Search for the cell housing the specified text and yield its [x, y] center coordinate. 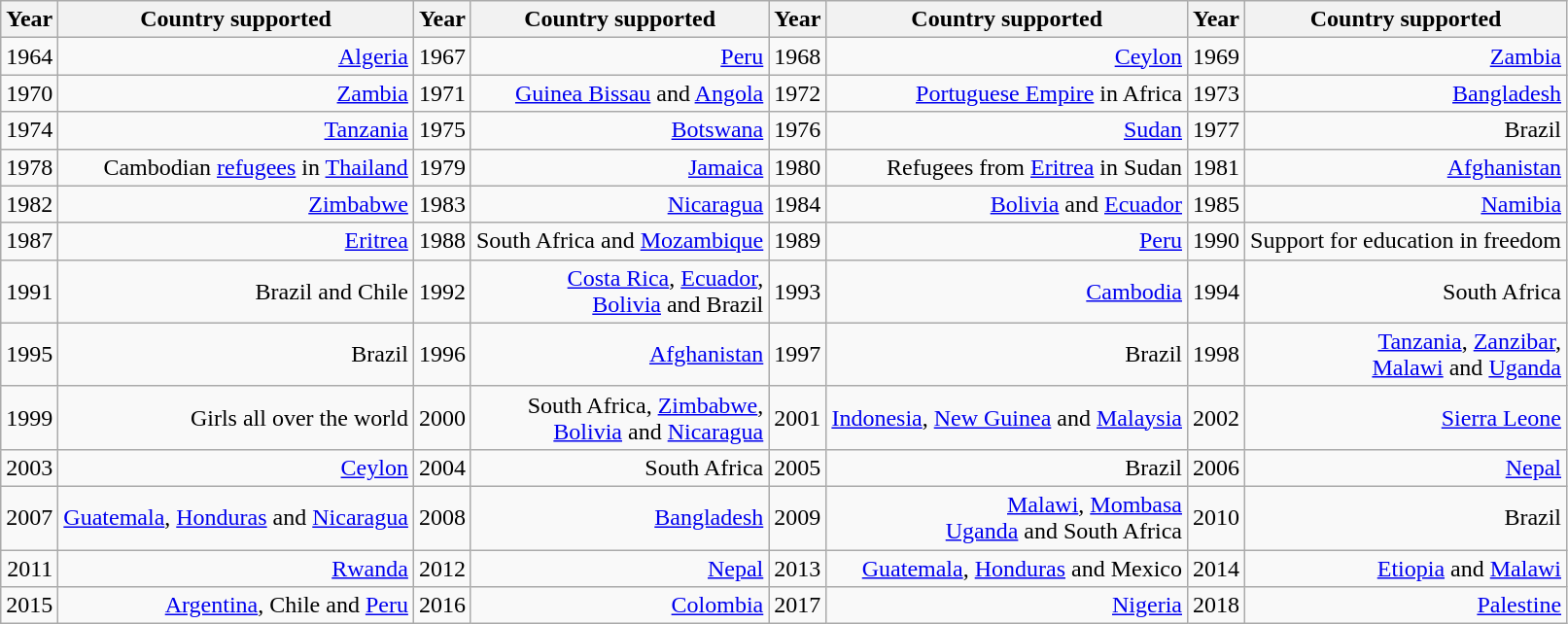
1994 [1217, 292]
1999 [29, 418]
Cambodian refugees in Thailand [236, 167]
1971 [441, 93]
2003 [29, 468]
Eritrea [236, 241]
Rwanda [236, 569]
1992 [441, 292]
1983 [441, 204]
Argentina, Chile and Peru [236, 606]
1982 [29, 204]
2005 [797, 468]
Malawi, Mombasa Uganda and South Africa [1007, 517]
1987 [29, 241]
2007 [29, 517]
2018 [1217, 606]
1997 [797, 354]
South Africa, Zimbabwe,Bolivia and Nicaragua [619, 418]
2008 [441, 517]
1975 [441, 130]
2010 [1217, 517]
1998 [1217, 354]
1979 [441, 167]
1996 [441, 354]
Costa Rica, Ecuador,Bolivia and Brazil [619, 292]
Zimbabwe [236, 204]
1977 [1217, 130]
2012 [441, 569]
Sudan [1007, 130]
1995 [29, 354]
Palestine [1406, 606]
2000 [441, 418]
2016 [441, 606]
1974 [29, 130]
2014 [1217, 569]
1984 [797, 204]
1988 [441, 241]
Nigeria [1007, 606]
1976 [797, 130]
Namibia [1406, 204]
Portuguese Empire in Africa [1007, 93]
2006 [1217, 468]
Guinea Bissau and Angola [619, 93]
2011 [29, 569]
2015 [29, 606]
1967 [441, 56]
1969 [1217, 56]
1980 [797, 167]
Guatemala, Honduras and Mexico [1007, 569]
Botswana [619, 130]
Jamaica [619, 167]
Nicaragua [619, 204]
1990 [1217, 241]
1989 [797, 241]
Girls all over the world [236, 418]
1968 [797, 56]
1972 [797, 93]
2013 [797, 569]
1993 [797, 292]
1991 [29, 292]
1964 [29, 56]
2009 [797, 517]
Algeria [236, 56]
2004 [441, 468]
1978 [29, 167]
1981 [1217, 167]
Bolivia and Ecuador [1007, 204]
Indonesia, New Guinea and Malaysia [1007, 418]
Sierra Leone [1406, 418]
Refugees from Eritrea in Sudan [1007, 167]
2001 [797, 418]
Support for education in freedom [1406, 241]
2002 [1217, 418]
Colombia [619, 606]
Tanzania, Zanzibar, Malawi and Uganda [1406, 354]
1970 [29, 93]
1985 [1217, 204]
South Africa and Mozambique [619, 241]
Guatemala, Honduras and Nicaragua [236, 517]
Etiopia and Malawi [1406, 569]
1973 [1217, 93]
2017 [797, 606]
Cambodia [1007, 292]
Tanzania [236, 130]
Brazil and Chile [236, 292]
